Return the [X, Y] coordinate for the center point of the cell that contains the specified text.  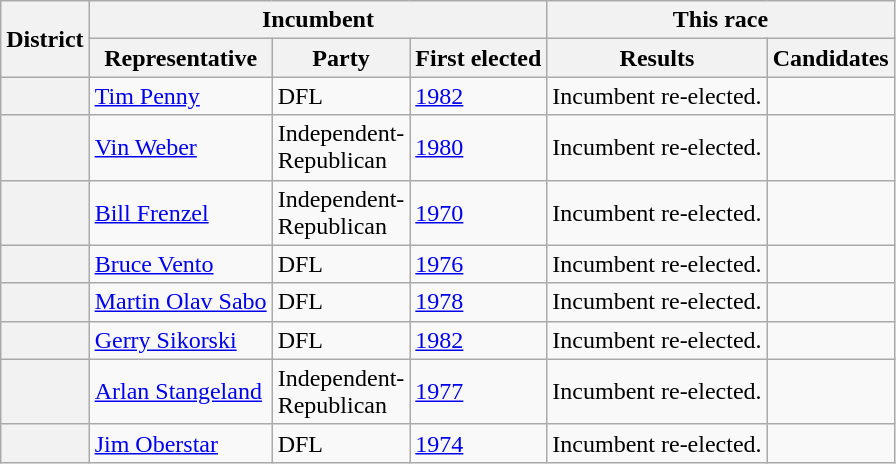
Bill Frenzel [180, 212]
Martin Olav Sabo [180, 302]
1970 [478, 212]
Arlan Stangeland [180, 392]
Incumbent [318, 20]
District [45, 39]
1980 [478, 148]
Vin Weber [180, 148]
1978 [478, 302]
1976 [478, 264]
1977 [478, 392]
Tim Penny [180, 96]
This race [720, 20]
Results [657, 58]
Jim Oberstar [180, 443]
Candidates [830, 58]
First elected [478, 58]
Party [341, 58]
Representative [180, 58]
Bruce Vento [180, 264]
1974 [478, 443]
Gerry Sikorski [180, 340]
